Provide the [x, y] coordinate of the cell's center where the given text is located.  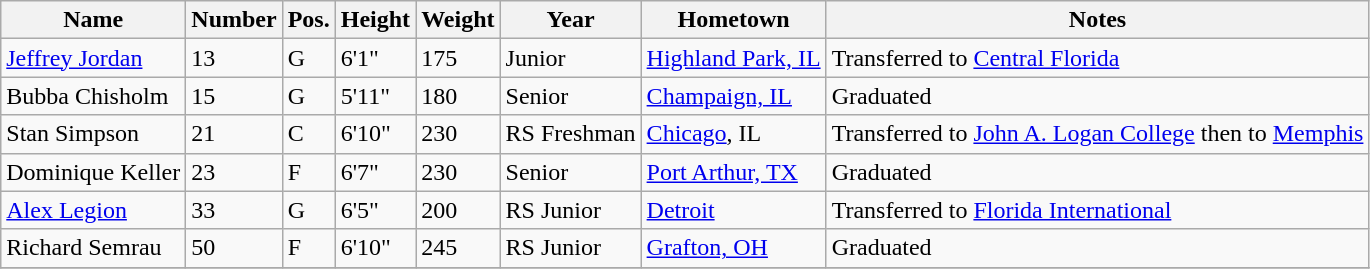
Detroit [734, 210]
Stan Simpson [94, 134]
Dominique Keller [94, 172]
5'11" [375, 96]
13 [234, 58]
Number [234, 20]
Champaign, IL [734, 96]
Height [375, 20]
Junior [570, 58]
Hometown [734, 20]
200 [458, 210]
Name [94, 20]
Notes [1098, 20]
Jeffrey Jordan [94, 58]
Highland Park, IL [734, 58]
Transferred to John A. Logan College then to Memphis [1098, 134]
50 [234, 248]
Chicago, IL [734, 134]
Transferred to Central Florida [1098, 58]
RS Freshman [570, 134]
Port Arthur, TX [734, 172]
245 [458, 248]
180 [458, 96]
6'5" [375, 210]
Grafton, OH [734, 248]
Alex Legion [94, 210]
6'7" [375, 172]
Pos. [308, 20]
Bubba Chisholm [94, 96]
175 [458, 58]
21 [234, 134]
6'1" [375, 58]
23 [234, 172]
Richard Semrau [94, 248]
C [308, 134]
Transferred to Florida International [1098, 210]
Year [570, 20]
15 [234, 96]
Weight [458, 20]
33 [234, 210]
